Capture the cell that displays the provided text and extract its (x, y) central coordinate. 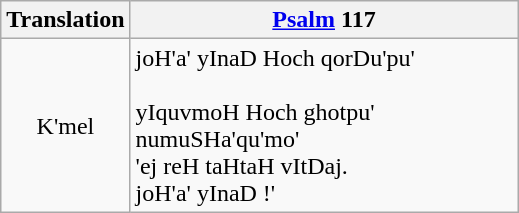
Psalm 117 (324, 20)
Translation (66, 20)
K'mel (66, 126)
joH'a' yInaD Hoch qorDu'pu' yIquvmoH Hoch ghotpu' numuSHa'qu'mo' 'ej reH taHtaH vItDaj. joH'a' yInaD !' (324, 126)
